Capture the cell that displays the provided text and extract its (x, y) central coordinate. 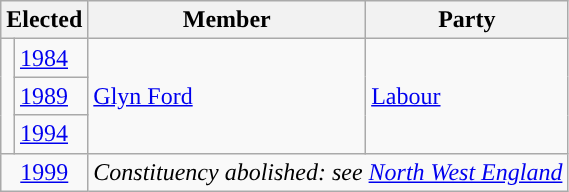
Constituency abolished: see North West England (328, 172)
1994 (50, 134)
1984 (50, 58)
1999 (44, 172)
Labour (467, 96)
1989 (50, 96)
Member (227, 20)
Elected (44, 20)
Party (467, 20)
Glyn Ford (227, 96)
